Return (x, y) of the center of cell containing provided text 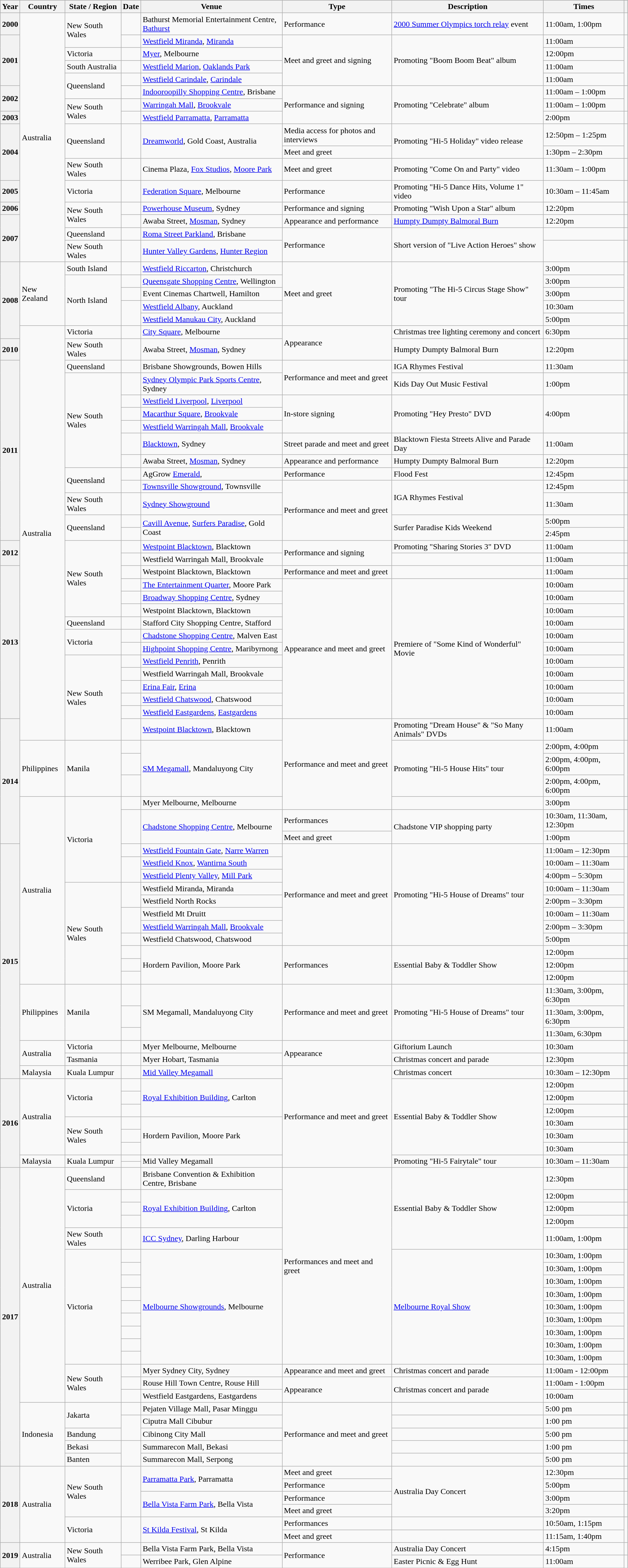
2007 (10, 238)
2014 (10, 781)
11:30am – 1:00pm (584, 169)
2011 (10, 450)
Promoting "Dream House" & "So Many Animals" DVDs (468, 730)
11:00am - 1:00pm (584, 1383)
Banten (93, 1460)
Promoting "The Hi-5 Circus Stage Show" tour (468, 294)
Westfield Penrith, Penrith (211, 661)
6:30pm (584, 332)
Easter Picnic & Egg Hunt (468, 1562)
2005 (10, 191)
State / Region (93, 7)
Indooroopilly Shopping Centre, Brisbane (211, 92)
Rouse Hill Town Centre, Rouse Hill (211, 1383)
Westfield Marion, Oaklands Park (211, 67)
11:00am - 12:00pm (584, 1371)
City Square, Melbourne (211, 332)
2008 (10, 300)
Pejaten Village Mall, Pasar Minggu (211, 1409)
2002 (10, 98)
Times (584, 7)
Parramatta Park, Parramatta (211, 1479)
4:00pm – 5:30pm (584, 876)
Christmas concert (468, 1072)
Venue (211, 7)
Bandung (93, 1434)
Bekasi (93, 1447)
Highpoint Shopping Centre, Maribyrnong (211, 648)
Warringah Mall, Brookvale (211, 105)
2018 (10, 1504)
Event Cinemas Chartwell, Hamilton (211, 294)
Year (10, 7)
Westfield Riccarton, Christchurch (211, 268)
St Kilda Festival, St Kilda (211, 1530)
Brisbane Convention & Exhibition Centre, Brisbane (211, 1179)
New Zealand (42, 294)
Cibinong City Mall (211, 1434)
Werribee Park, Glen Alpine (211, 1562)
Macarthur Square, Brookvale (211, 414)
2:45pm (584, 534)
2:00pm, 4:00pm (584, 747)
2000 (10, 24)
Promoting "Boom Boom Beat" album (468, 60)
Cavill Avenue, Surfers Paradise, Gold Coast (211, 527)
Summarecon Mall, Bekasi (211, 1447)
Promoting "Sharing Stories 3" DVD (468, 547)
Westfield North Rocks (211, 901)
2006 (10, 209)
Dreamworld, Gold Coast, Australia (211, 141)
Westfield Carindale, Carindale (211, 79)
Giftorium Launch (468, 1047)
11:00am – 12:30pm (584, 850)
Broadway Shopping Centre, Sydney (211, 597)
Date (131, 7)
10:50am, 1:15pm (584, 1523)
Westfield Mt Druitt (211, 914)
Chadstone Shopping Centre, Melbourne (211, 827)
2000 Summer Olympics torch relay event (468, 24)
Flood Fest (468, 474)
4:15pm (584, 1549)
South Australia (93, 67)
2:00pm (584, 117)
Blacktown Fiesta Streets Alive and Parade Day (468, 444)
Christmas tree lighting ceremony and concert (468, 332)
Powerhouse Museum, Sydney (211, 209)
Short version of "Live Action Heroes" show (468, 245)
Sydney Olympic Park Sports Centre, Sydney (211, 384)
Surfer Paradise Kids Weekend (468, 527)
4:00pm (584, 414)
2003 (10, 117)
12:50pm – 1:25pm (584, 135)
Sydney Showground (211, 504)
2019 (10, 1555)
2004 (10, 152)
Type (337, 7)
10:30am – 11:45am (584, 191)
Media access for photos and interviews (337, 135)
ICC Sydney, Darling Harbour (211, 1238)
Myer Sydney City, Sydney (211, 1371)
Queensgate Shopping Centre, Wellington (211, 281)
2001 (10, 60)
Westfield Liverpool, Liverpool (211, 401)
2012 (10, 553)
Westfield Plenty Valley, Mill Park (211, 876)
Westfield Knox, Wantirna South (211, 863)
Myer, Melbourne (211, 54)
Westfield Albany, Auckland (211, 307)
Promoting "Hey Presto" DVD (468, 414)
Description (468, 7)
2017 (10, 1317)
Jakarta (93, 1415)
Promoting "Wish Upon a Star" album (468, 209)
Bathurst Memorial Entertainment Centre, Bathurst (211, 24)
1:30pm – 2:30pm (584, 152)
AgGrow Emerald, (211, 474)
Meet and greet and signing (337, 60)
Westfield Fountain Gate, Narre Warren (211, 850)
North Island (93, 300)
Cinema Plaza, Fox Studios, Moore Park (211, 169)
Westfield Manukau City, Auckland (211, 319)
Melbourne Showgrounds, Melbourne (211, 1307)
Promoting "Hi-5 Fairytale" tour (468, 1161)
Street parade and meet and greet (337, 444)
Roma Street Parkland, Brisbane (211, 234)
2016 (10, 1123)
Promoting "Hi-5 Holiday" video release (468, 141)
Townsville Showground, Townsville (211, 487)
Erina Fair, Erina (211, 687)
Chadstone VIP shopping party (468, 827)
Premiere of "Some Kind of Wonderful" Movie (468, 649)
Kids Day Out Music Festival (468, 384)
Brisbane Showgrounds, Bowen Hills (211, 366)
Blacktown, Sydney (211, 444)
Promoting "Come On and Party" video (468, 169)
3:20pm (584, 1510)
The Entertainment Quarter, Moore Park (211, 585)
Promoting "Hi-5 House Hits" tour (468, 768)
11:30am, 6:30pm (584, 1034)
10:30am, 11:30am, 12:30pm (584, 820)
10:30am – 11:30am (584, 1161)
Hunter Valley Gardens, Hunter Region (211, 251)
Indonesia (42, 1434)
11:15am, 1:40pm (584, 1536)
2013 (10, 642)
Melbourne Royal Show (468, 1307)
Promoting "Celebrate" album (468, 105)
Summarecon Mall, Serpong (211, 1460)
Federation Square, Melbourne (211, 191)
Performances and meet and greet (337, 1266)
10:30am – 12:30pm (584, 1072)
Country (42, 7)
In-store signing (337, 414)
Promoting "Hi-5 Dance Hits, Volume 1" video (468, 191)
Chadstone Shopping Centre, Malven East (211, 636)
Tasmania (93, 1059)
Myer Hobart, Tasmania (211, 1059)
Ciputra Mall Cibubur (211, 1421)
Stafford City Shopping Centre, Stafford (211, 623)
2010 (10, 349)
South Island (93, 268)
Westfield Parramatta, Parramatta (211, 117)
2015 (10, 961)
